For the text-containing cell, return its midpoint in [X, Y] coordinate format. 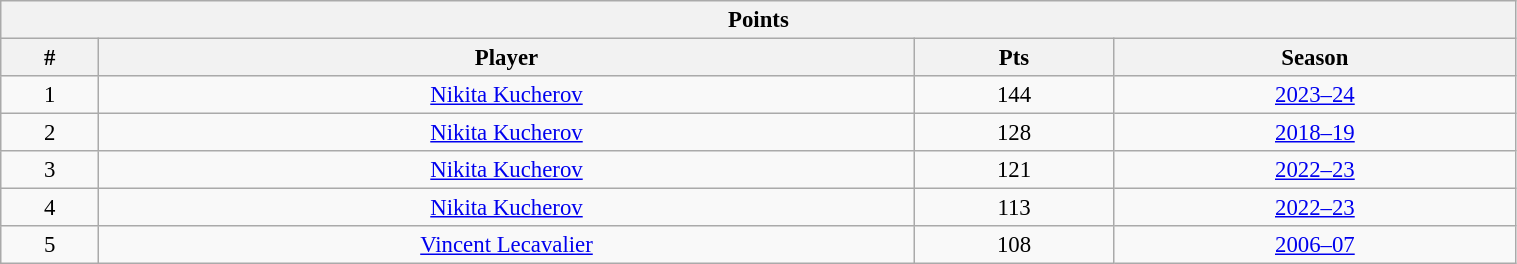
1 [50, 95]
4 [50, 208]
121 [1014, 170]
2018–19 [1315, 133]
Season [1315, 58]
144 [1014, 95]
2 [50, 133]
# [50, 58]
5 [50, 245]
3 [50, 170]
113 [1014, 208]
108 [1014, 245]
Vincent Lecavalier [507, 245]
2023–24 [1315, 95]
Points [758, 20]
2006–07 [1315, 245]
128 [1014, 133]
Player [507, 58]
Pts [1014, 58]
